Extract the [x, y] coordinate from the center of the cell holding the provided text.  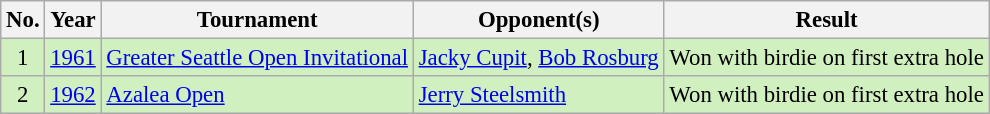
2 [23, 95]
Year [73, 20]
Jacky Cupit, Bob Rosburg [538, 58]
1961 [73, 58]
Greater Seattle Open Invitational [257, 58]
No. [23, 20]
Jerry Steelsmith [538, 95]
1962 [73, 95]
1 [23, 58]
Azalea Open [257, 95]
Opponent(s) [538, 20]
Tournament [257, 20]
Result [826, 20]
